Detect which cell encompasses the target text, then output its [X, Y] center coordinate. 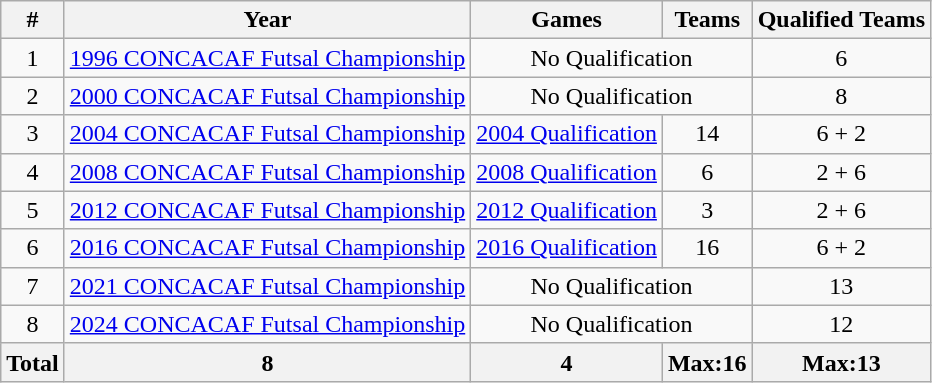
2012 Qualification [567, 210]
Teams [707, 20]
2008 CONCACAF Futsal Championship [267, 172]
2021 CONCACAF Futsal Championship [267, 286]
Games [567, 20]
2016 CONCACAF Futsal Championship [267, 248]
2016 Qualification [567, 248]
2000 CONCACAF Futsal Championship [267, 96]
2004 CONCACAF Futsal Championship [267, 134]
1996 CONCACAF Futsal Championship [267, 58]
Max:13 [841, 362]
2012 CONCACAF Futsal Championship [267, 210]
1 [33, 58]
Year [267, 20]
Total [33, 362]
7 [33, 286]
5 [33, 210]
Max:16 [707, 362]
12 [841, 324]
2004 Qualification [567, 134]
2008 Qualification [567, 172]
2 [33, 96]
16 [707, 248]
# [33, 20]
13 [841, 286]
Qualified Teams [841, 20]
2024 CONCACAF Futsal Championship [267, 324]
14 [707, 134]
